Capture the cell that displays the provided text and extract its [X, Y] central coordinate. 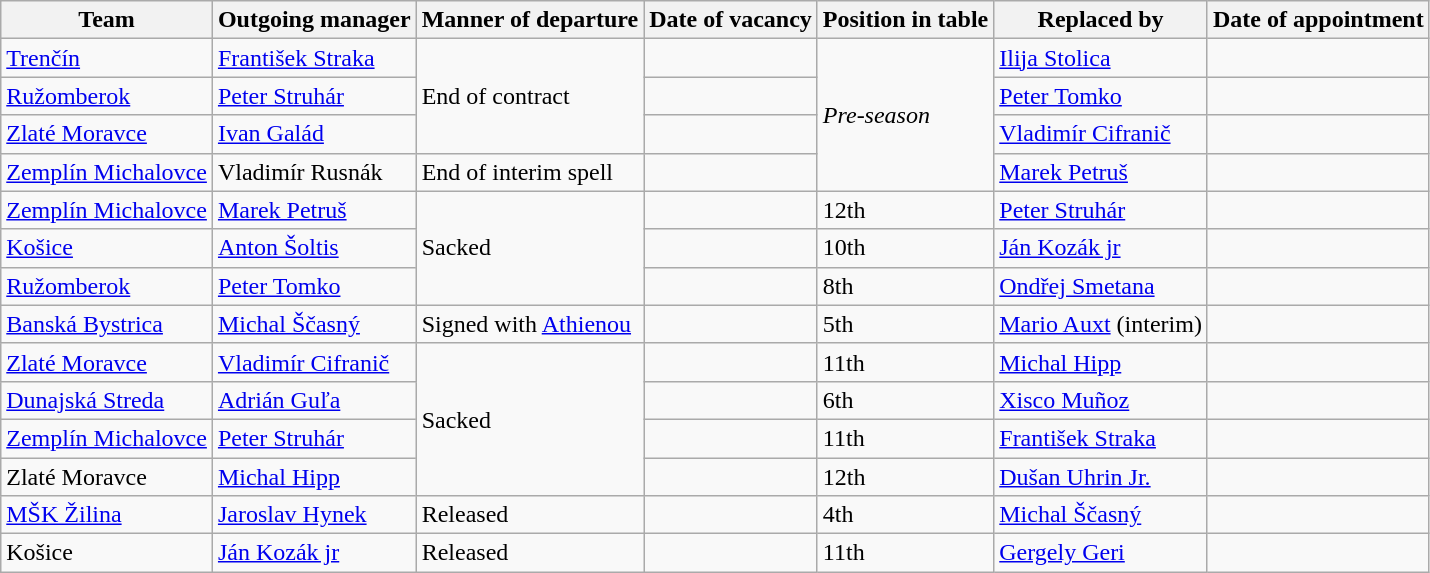
Team [107, 20]
Ilija Stolica [1101, 58]
Banská Bystrica [107, 324]
Anton Šoltis [314, 248]
Vladimír Rusnák [314, 172]
Manner of departure [530, 20]
Trenčín [107, 58]
Jaroslav Hynek [314, 515]
Ivan Galád [314, 134]
Ondřej Smetana [1101, 286]
End of contract [530, 96]
Signed with Athienou [530, 324]
Pre-season [905, 115]
End of interim spell [530, 172]
Date of appointment [1318, 20]
Outgoing manager [314, 20]
Gergely Geri [1101, 553]
5th [905, 324]
Adrián Guľa [314, 400]
6th [905, 400]
Dunajská Streda [107, 400]
Xisco Muñoz [1101, 400]
Replaced by [1101, 20]
Dušan Uhrin Jr. [1101, 477]
Mario Auxt (interim) [1101, 324]
Position in table [905, 20]
8th [905, 286]
MŠK Žilina [107, 515]
10th [905, 248]
4th [905, 515]
Date of vacancy [731, 20]
